Return (x, y) of the center of cell containing provided text 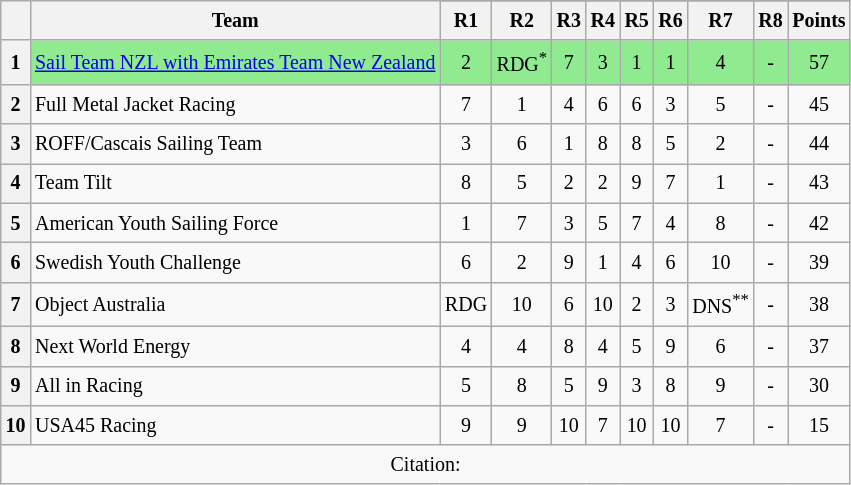
30 (820, 386)
Team Tilt (235, 184)
Points (820, 20)
RDG (466, 304)
R4 (603, 20)
R6 (671, 20)
R8 (771, 20)
42 (820, 222)
44 (820, 144)
R2 (522, 20)
Object Australia (235, 304)
39 (820, 262)
Next World Energy (235, 346)
RDG* (522, 64)
Sail Team NZL with Emirates Team New Zealand (235, 64)
Swedish Youth Challenge (235, 262)
Full Metal Jacket Racing (235, 104)
All in Racing (235, 386)
45 (820, 104)
Team (235, 20)
American Youth Sailing Force (235, 222)
USA45 Racing (235, 426)
Citation: (426, 464)
ROFF/Cascais Sailing Team (235, 144)
DNS** (720, 304)
37 (820, 346)
38 (820, 304)
R3 (569, 20)
R1 (466, 20)
R5 (637, 20)
43 (820, 184)
R7 (720, 20)
57 (820, 64)
15 (820, 426)
